Find where the given text appears and provide that cell's center as [x, y] coordinate. 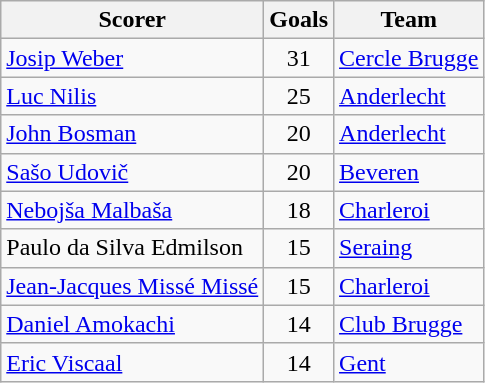
25 [299, 96]
Daniel Amokachi [132, 324]
Luc Nilis [132, 96]
31 [299, 58]
Eric Viscaal [132, 362]
Goals [299, 20]
Scorer [132, 20]
Nebojša Malbaša [132, 210]
Team [409, 20]
Beveren [409, 172]
Josip Weber [132, 58]
Gent [409, 362]
Club Brugge [409, 324]
Cercle Brugge [409, 58]
Paulo da Silva Edmilson [132, 248]
Jean-Jacques Missé Missé [132, 286]
John Bosman [132, 134]
18 [299, 210]
Sašo Udovič [132, 172]
Seraing [409, 248]
